Search for the cell housing the specified text and yield its (X, Y) center coordinate. 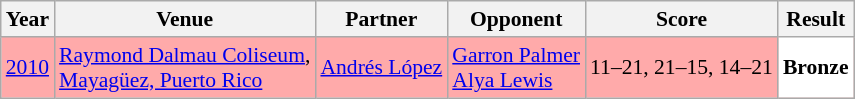
Partner (381, 19)
Garron Palmer Alya Lewis (516, 68)
Venue (184, 19)
Score (682, 19)
Year (28, 19)
Andrés López (381, 68)
Raymond Dalmau Coliseum,Mayagüez, Puerto Rico (184, 68)
Result (816, 19)
Opponent (516, 19)
2010 (28, 68)
11–21, 21–15, 14–21 (682, 68)
Bronze (816, 68)
